Identify which cell holds the provided text, then report its (X, Y) central coordinate. 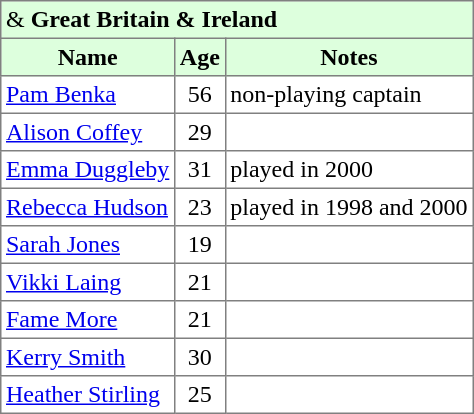
31 (200, 170)
non-playing captain (349, 95)
Notes (349, 57)
Emma Duggleby (88, 170)
56 (200, 95)
Rebecca Hudson (88, 207)
Name (88, 57)
Vikki Laing (88, 282)
Alison Coffey (88, 132)
25 (200, 395)
played in 1998 and 2000 (349, 207)
23 (200, 207)
& Great Britain & Ireland (237, 20)
Sarah Jones (88, 245)
Age (200, 57)
played in 2000 (349, 170)
30 (200, 357)
19 (200, 245)
Pam Benka (88, 95)
Fame More (88, 320)
Heather Stirling (88, 395)
29 (200, 132)
Kerry Smith (88, 357)
